Identify which cell holds the provided text, then report its (x, y) central coordinate. 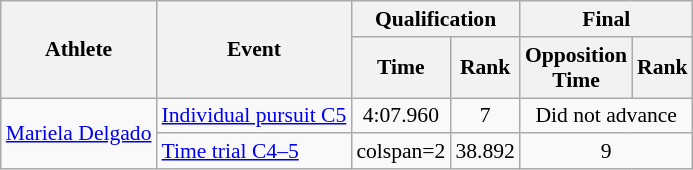
Qualification (436, 19)
colspan=2 (400, 152)
Time trial C4–5 (254, 152)
Final (606, 19)
Time (400, 68)
Did not advance (606, 116)
7 (484, 116)
38.892 (484, 152)
Individual pursuit C5 (254, 116)
OppositionTime (576, 68)
Athlete (79, 50)
Event (254, 50)
Mariela Delgado (79, 134)
9 (606, 152)
4:07.960 (400, 116)
